Return the (x, y) coordinate for the center point of the cell that contains the specified text.  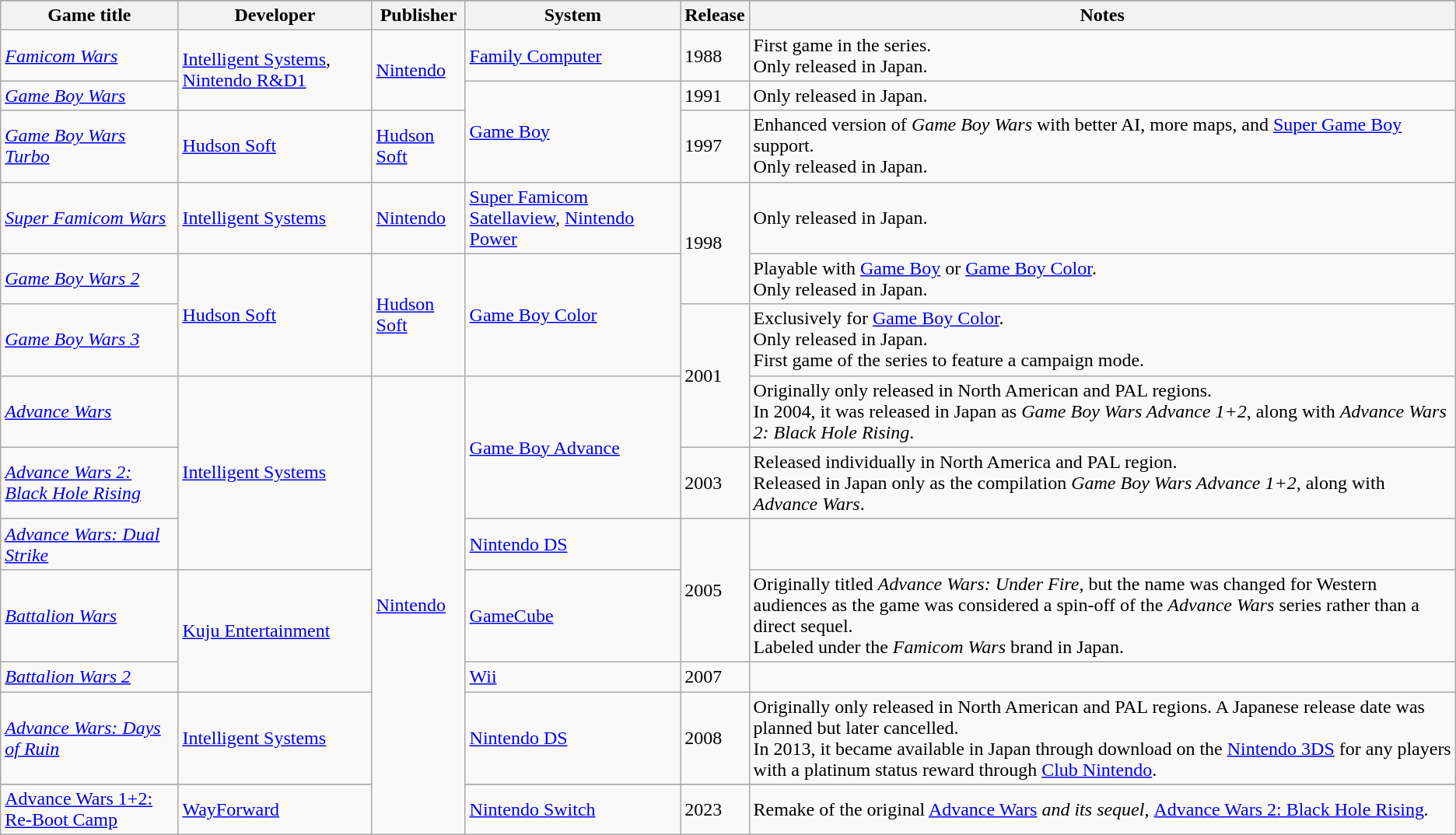
First game in the series.Only released in Japan. (1102, 56)
Battalion Wars (89, 616)
2001 (715, 376)
WayForward (275, 810)
2005 (715, 590)
Developer (275, 16)
Intelligent Systems, Nintendo R&D1 (275, 70)
Advance Wars 2: Black Hole Rising (89, 483)
Nintendo Switch (572, 810)
Remake of the original Advance Wars and its sequel, Advance Wars 2: Black Hole Rising. (1102, 810)
Game Boy Wars Turbo (89, 146)
Super Famicom Satellaview, Nintendo Power (572, 218)
2003 (715, 483)
Publisher (418, 16)
Advance Wars (89, 411)
Game title (89, 16)
System (572, 16)
Advance Wars 1+2: Re-Boot Camp (89, 810)
Advance Wars: Dual Strike (89, 544)
Playable with Game Boy or Game Boy Color.Only released in Japan. (1102, 278)
Game Boy Wars 2 (89, 278)
Super Famicom Wars (89, 218)
2023 (715, 810)
Famicom Wars (89, 56)
Notes (1102, 16)
Kuju Entertainment (275, 630)
Family Computer (572, 56)
Release (715, 16)
1998 (715, 243)
Battalion Wars 2 (89, 676)
GameCube (572, 616)
Game Boy (572, 131)
Exclusively for Game Boy Color.Only released in Japan.First game of the series to feature a campaign mode. (1102, 340)
Game Boy Wars 3 (89, 340)
2007 (715, 676)
Wii (572, 676)
Game Boy Color (572, 314)
1997 (715, 146)
Game Boy Advance (572, 447)
Enhanced version of Game Boy Wars with better AI, more maps, and Super Game Boy support.Only released in Japan. (1102, 146)
Released individually in North America and PAL region.Released in Japan only as the compilation Game Boy Wars Advance 1+2, along with Advance Wars. (1102, 483)
Game Boy Wars (89, 96)
Advance Wars: Days of Ruin (89, 739)
2008 (715, 739)
1991 (715, 96)
1988 (715, 56)
